From the cell containing the given text, extract its center point as (X, Y) coordinate. 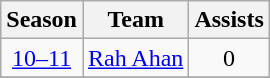
Assists (229, 20)
Rah Ahan (135, 58)
0 (229, 58)
10–11 (42, 58)
Season (42, 20)
Team (135, 20)
